For the text-containing cell, return its midpoint in (X, Y) coordinate format. 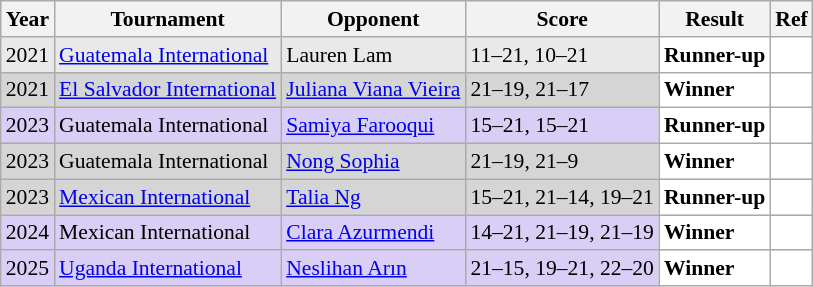
Talia Ng (373, 197)
21–19, 21–9 (562, 162)
15–21, 21–14, 19–21 (562, 197)
Result (714, 19)
Score (562, 19)
2025 (28, 269)
14–21, 21–19, 21–19 (562, 233)
Juliana Viana Vieira (373, 90)
Year (28, 19)
21–19, 21–17 (562, 90)
El Salvador International (168, 90)
Tournament (168, 19)
2024 (28, 233)
Uganda International (168, 269)
Ref (791, 19)
11–21, 10–21 (562, 55)
Nong Sophia (373, 162)
Clara Azurmendi (373, 233)
Neslihan Arın (373, 269)
21–15, 19–21, 22–20 (562, 269)
15–21, 15–21 (562, 126)
Opponent (373, 19)
Lauren Lam (373, 55)
Samiya Farooqui (373, 126)
